Determine the (x, y) coordinate at the center of the cell enclosing the given text.  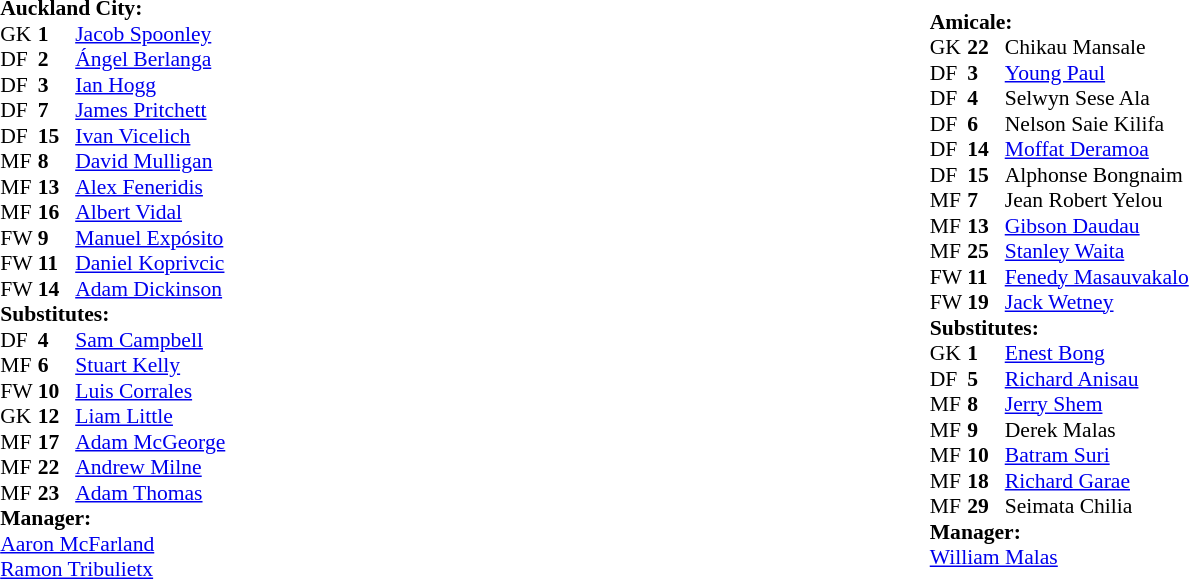
Jean Robert Yelou (1097, 200)
William Malas (1060, 557)
18 (986, 480)
Luis Corrales (150, 391)
Nelson Saie Kilifa (1097, 123)
Alex Feneridis (150, 187)
Ivan Vicelich (150, 136)
29 (986, 506)
16 (57, 213)
Fenedy Masauvakalo (1097, 276)
Jacob Spoonley (150, 34)
5 (986, 378)
23 (57, 493)
Moffat Deramoa (1097, 149)
Seimata Chilia (1097, 506)
Liam Little (150, 417)
2 (57, 59)
Selwyn Sese Ala (1097, 98)
Ángel Berlanga (150, 59)
James Pritchett (150, 111)
Jerry Shem (1097, 404)
Richard Anisau (1097, 378)
Derek Malas (1097, 429)
12 (57, 417)
25 (986, 251)
Andrew Milne (150, 467)
Batram Suri (1097, 455)
Albert Vidal (150, 213)
Enest Bong (1097, 353)
Chikau Mansale (1097, 47)
Ian Hogg (150, 85)
Young Paul (1097, 72)
Richard Garae (1097, 480)
Alphonse Bongnaim (1097, 174)
Stanley Waita (1097, 251)
Stuart Kelly (150, 365)
Gibson Daudau (1097, 225)
17 (57, 442)
Adam Dickinson (150, 289)
Adam Thomas (150, 493)
Manuel Expósito (150, 238)
Daniel Koprivcic (150, 263)
19 (986, 302)
David Mulligan (150, 161)
Adam McGeorge (150, 442)
Jack Wetney (1097, 302)
Amicale: (1060, 21)
Sam Campbell (150, 340)
